Determine the [X, Y] coordinate at the center of the cell enclosing the given text.  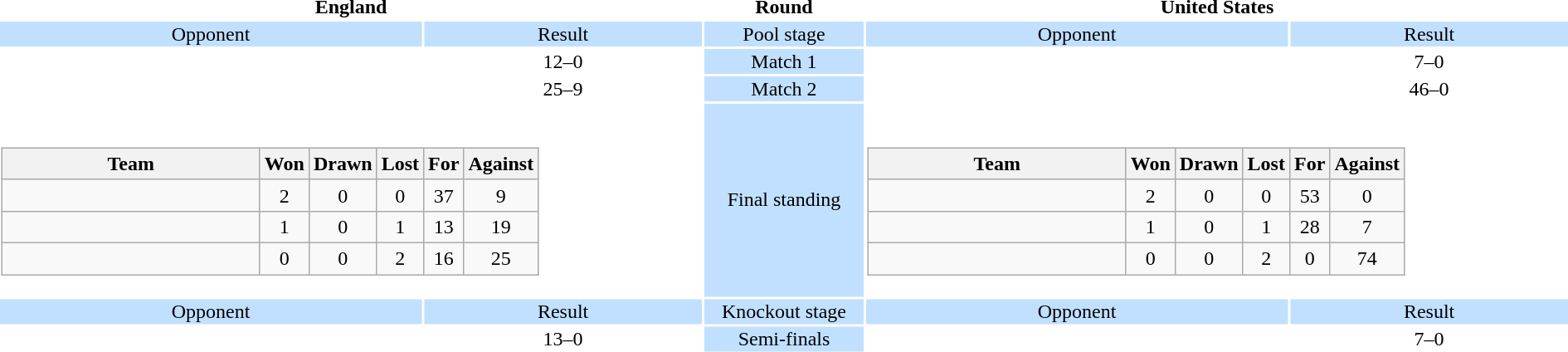
74 [1367, 258]
9 [501, 195]
13–0 [562, 339]
28 [1309, 227]
19 [501, 227]
Knockout stage [784, 311]
53 [1309, 195]
Team Won Drawn Lost For Against 2 0 0 53 0 1 0 1 28 7 0 0 2 0 74 [1217, 200]
16 [444, 258]
12–0 [562, 61]
Match 2 [784, 89]
Semi-finals [784, 339]
37 [444, 195]
13 [444, 227]
Pool stage [784, 34]
Final standing [784, 200]
25–9 [562, 89]
Match 1 [784, 61]
7 [1367, 227]
46–0 [1429, 89]
25 [501, 258]
Team Won Drawn Lost For Against 2 0 0 37 9 1 0 1 13 19 0 0 2 16 25 [351, 200]
